Provide the (X, Y) coordinate of the cell's center where the given text is located.  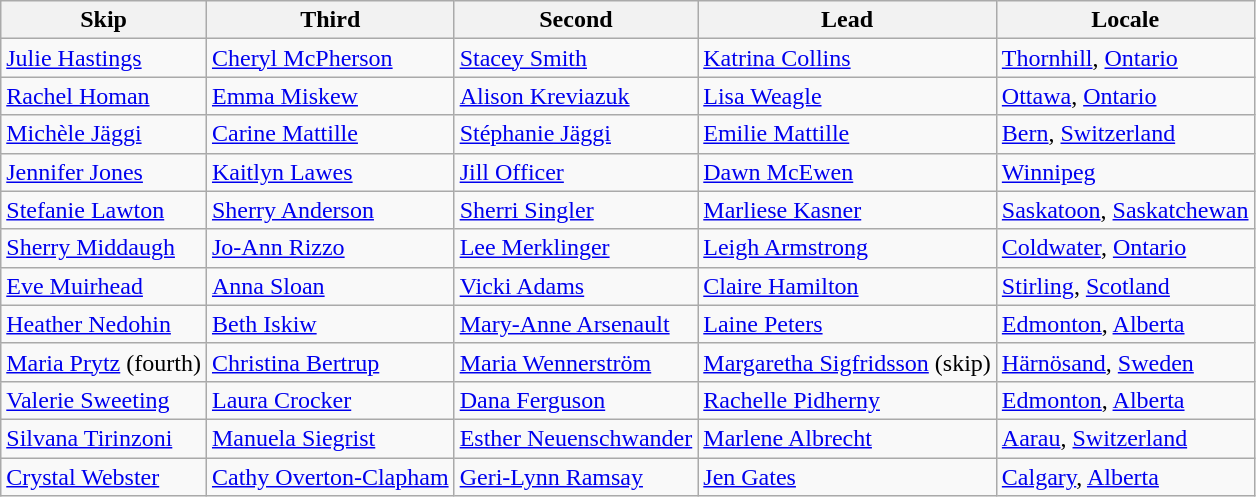
Heather Nedohin (104, 324)
Jennifer Jones (104, 172)
Sherry Middaugh (104, 248)
Third (330, 20)
Ottawa, Ontario (1125, 96)
Lisa Weagle (848, 96)
Carine Mattille (330, 134)
Second (576, 20)
Stefanie Lawton (104, 210)
Valerie Sweeting (104, 400)
Julie Hastings (104, 58)
Katrina Collins (848, 58)
Jo-Ann Rizzo (330, 248)
Emilie Mattille (848, 134)
Esther Neuenschwander (576, 438)
Winnipeg (1125, 172)
Lead (848, 20)
Stirling, Scotland (1125, 286)
Dana Ferguson (576, 400)
Emma Miskew (330, 96)
Christina Bertrup (330, 362)
Coldwater, Ontario (1125, 248)
Claire Hamilton (848, 286)
Marlene Albrecht (848, 438)
Sherry Anderson (330, 210)
Rachel Homan (104, 96)
Laine Peters (848, 324)
Thornhill, Ontario (1125, 58)
Jen Gates (848, 477)
Margaretha Sigfridsson (skip) (848, 362)
Härnösand, Sweden (1125, 362)
Cathy Overton-Clapham (330, 477)
Vicki Adams (576, 286)
Silvana Tirinzoni (104, 438)
Beth Iskiw (330, 324)
Alison Kreviazuk (576, 96)
Maria Prytz (fourth) (104, 362)
Cheryl McPherson (330, 58)
Laura Crocker (330, 400)
Stacey Smith (576, 58)
Rachelle Pidherny (848, 400)
Lee Merklinger (576, 248)
Calgary, Alberta (1125, 477)
Michèle Jäggi (104, 134)
Marliese Kasner (848, 210)
Crystal Webster (104, 477)
Sherri Singler (576, 210)
Leigh Armstrong (848, 248)
Bern, Switzerland (1125, 134)
Saskatoon, Saskatchewan (1125, 210)
Anna Sloan (330, 286)
Stéphanie Jäggi (576, 134)
Mary-Anne Arsenault (576, 324)
Kaitlyn Lawes (330, 172)
Skip (104, 20)
Geri-Lynn Ramsay (576, 477)
Aarau, Switzerland (1125, 438)
Manuela Siegrist (330, 438)
Eve Muirhead (104, 286)
Locale (1125, 20)
Jill Officer (576, 172)
Maria Wennerström (576, 362)
Dawn McEwen (848, 172)
